Return [X, Y] of the center of cell containing provided text 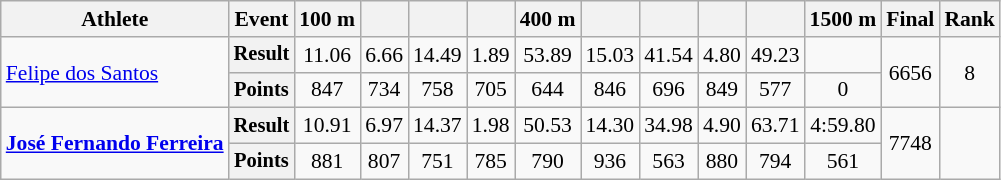
577 [776, 90]
6656 [910, 72]
880 [722, 162]
881 [327, 162]
8 [970, 72]
63.71 [776, 126]
758 [438, 90]
847 [327, 90]
0 [844, 90]
6.97 [384, 126]
734 [384, 90]
José Fernando Ferreira [115, 144]
14.49 [438, 55]
400 m [548, 19]
807 [384, 162]
1.98 [491, 126]
6.66 [384, 55]
Final [910, 19]
Event [262, 19]
Athlete [115, 19]
50.53 [548, 126]
849 [722, 90]
1.89 [491, 55]
11.06 [327, 55]
794 [776, 162]
561 [844, 162]
4.80 [722, 55]
34.98 [668, 126]
10.91 [327, 126]
936 [610, 162]
846 [610, 90]
41.54 [668, 55]
7748 [910, 144]
4.90 [722, 126]
4:59.80 [844, 126]
705 [491, 90]
790 [548, 162]
563 [668, 162]
644 [548, 90]
14.37 [438, 126]
1500 m [844, 19]
100 m [327, 19]
Felipe dos Santos [115, 72]
751 [438, 162]
Rank [970, 19]
49.23 [776, 55]
14.30 [610, 126]
15.03 [610, 55]
785 [491, 162]
696 [668, 90]
53.89 [548, 55]
